Output the [X, Y] coordinate of the center of the cell containing the given text.  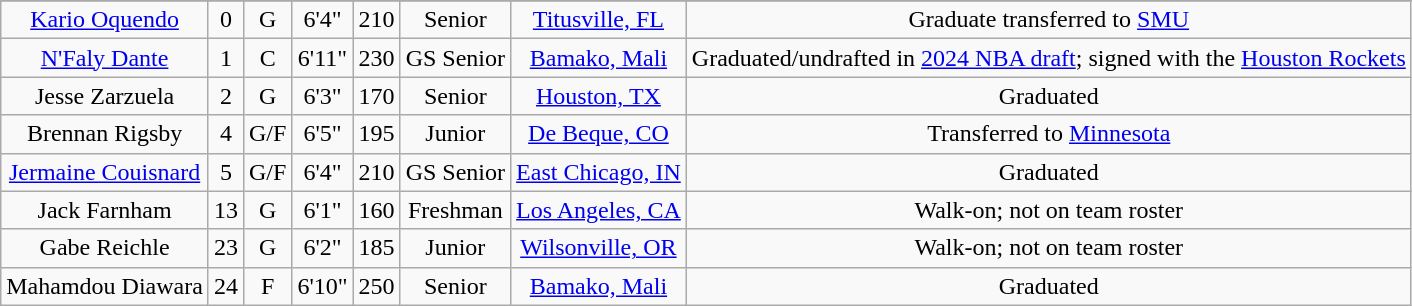
F [267, 286]
Titusville, FL [599, 20]
Freshman [455, 210]
Jermaine Couisnard [105, 172]
Kario Oquendo [105, 20]
23 [226, 248]
Graduate transferred to SMU [1048, 20]
185 [376, 248]
Mahamdou Diawara [105, 286]
C [267, 58]
De Beque, CO [599, 134]
4 [226, 134]
Transferred to Minnesota [1048, 134]
Jack Farnham [105, 210]
230 [376, 58]
6'5" [322, 134]
Brennan Rigsby [105, 134]
N'Faly Dante [105, 58]
6'3" [322, 96]
Graduated/undrafted in 2024 NBA draft; signed with the Houston Rockets [1048, 58]
170 [376, 96]
6'1" [322, 210]
1 [226, 58]
5 [226, 172]
Wilsonville, OR [599, 248]
250 [376, 286]
24 [226, 286]
195 [376, 134]
Gabe Reichle [105, 248]
0 [226, 20]
Houston, TX [599, 96]
East Chicago, IN [599, 172]
6'11" [322, 58]
6'2" [322, 248]
6'10" [322, 286]
13 [226, 210]
160 [376, 210]
Jesse Zarzuela [105, 96]
2 [226, 96]
Los Angeles, CA [599, 210]
